Pinpoint the cell where the given text exists, returning its [x, y] midpoint coordinate. 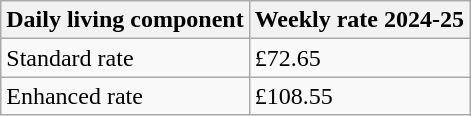
Standard rate [125, 58]
£108.55 [359, 96]
Enhanced rate [125, 96]
Weekly rate 2024-25 [359, 20]
£72.65 [359, 58]
Daily living component [125, 20]
